Pinpoint the cell where the given text exists, returning its [x, y] midpoint coordinate. 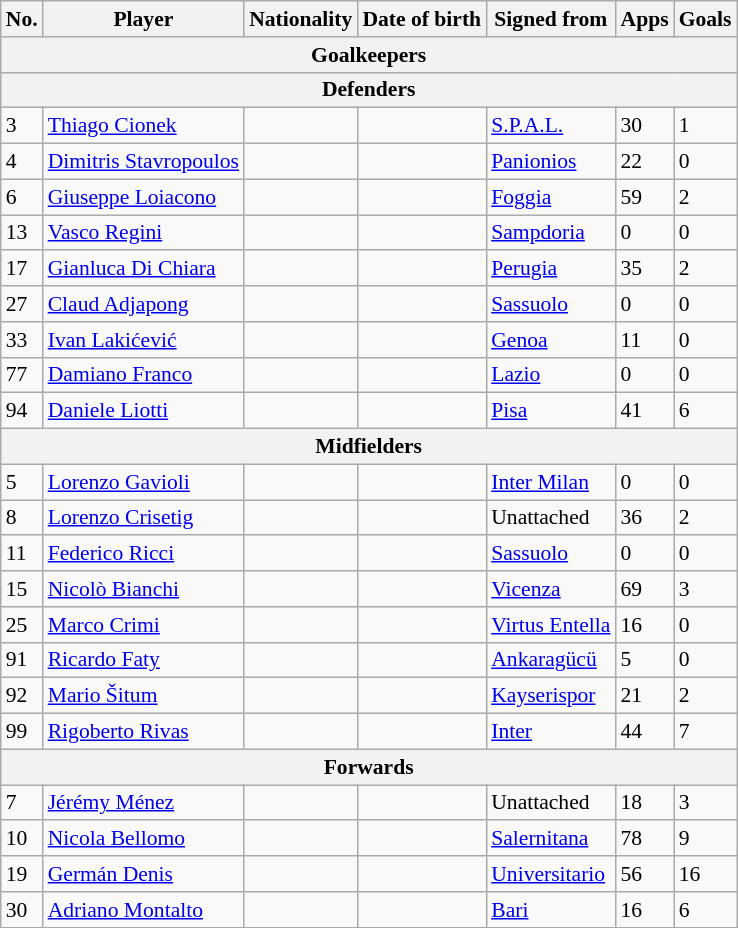
Lorenzo Crisetig [144, 518]
Nicolò Bianchi [144, 589]
41 [645, 411]
Inter [550, 732]
Genoa [550, 340]
Ivan Lakićević [144, 340]
Apps [645, 19]
Daniele Liotti [144, 411]
Bari [550, 910]
1 [706, 126]
Vasco Regini [144, 233]
Federico Ricci [144, 554]
36 [645, 518]
Perugia [550, 269]
Rigoberto Rivas [144, 732]
35 [645, 269]
22 [645, 162]
Universitario [550, 874]
Damiano Franco [144, 375]
Jérémy Ménez [144, 803]
Ricardo Faty [144, 660]
Salernitana [550, 839]
17 [22, 269]
Pisa [550, 411]
4 [22, 162]
19 [22, 874]
Player [144, 19]
77 [22, 375]
Giuseppe Loiacono [144, 197]
Nicola Bellomo [144, 839]
33 [22, 340]
Germán Denis [144, 874]
Date of birth [422, 19]
Marco Crimi [144, 625]
Foggia [550, 197]
94 [22, 411]
No. [22, 19]
Defenders [369, 90]
8 [22, 518]
Mario Šitum [144, 696]
Claud Adjapong [144, 304]
99 [22, 732]
S.P.A.L. [550, 126]
92 [22, 696]
13 [22, 233]
69 [645, 589]
21 [645, 696]
Forwards [369, 767]
Gianluca Di Chiara [144, 269]
59 [645, 197]
78 [645, 839]
Goalkeepers [369, 55]
Dimitris Stavropoulos [144, 162]
Lorenzo Gavioli [144, 482]
Lazio [550, 375]
27 [22, 304]
Panionios [550, 162]
44 [645, 732]
Nationality [300, 19]
91 [22, 660]
18 [645, 803]
15 [22, 589]
Signed from [550, 19]
Midfielders [369, 447]
9 [706, 839]
Vicenza [550, 589]
Ankaragücü [550, 660]
Goals [706, 19]
10 [22, 839]
Thiago Cionek [144, 126]
Virtus Entella [550, 625]
56 [645, 874]
Kayserispor [550, 696]
Sampdoria [550, 233]
25 [22, 625]
Inter Milan [550, 482]
Adriano Montalto [144, 910]
